Find where the given text appears and provide that cell's center as [x, y] coordinate. 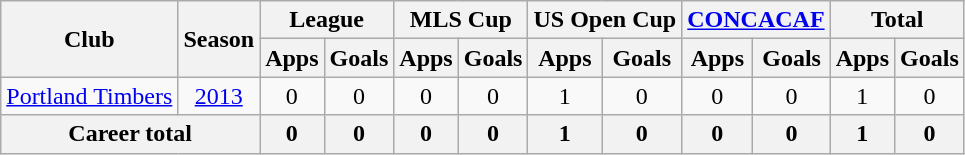
Career total [130, 134]
Portland Timbers [90, 96]
MLS Cup [461, 20]
Season [219, 39]
League [327, 20]
2013 [219, 96]
CONCACAF [756, 20]
Total [897, 20]
Club [90, 39]
US Open Cup [605, 20]
